Identify which cell holds the provided text, then report its [x, y] central coordinate. 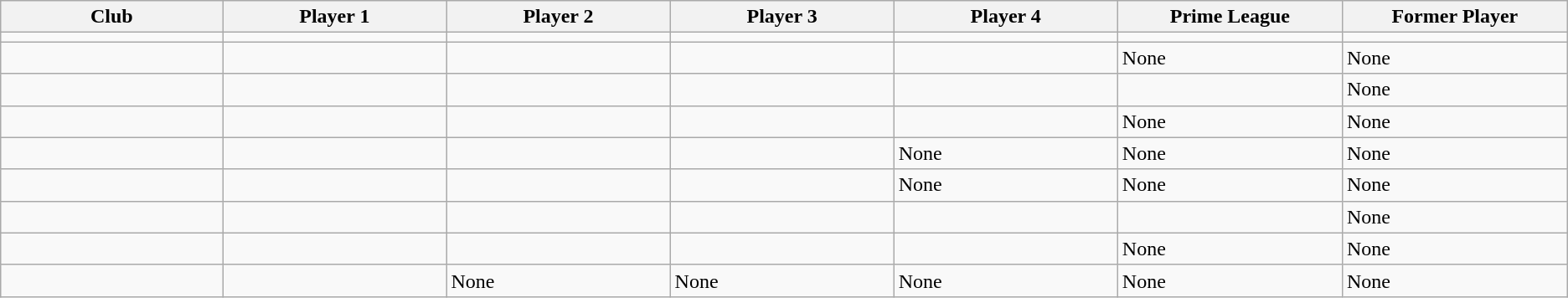
Player 4 [1005, 17]
Player 3 [782, 17]
Former Player [1454, 17]
Player 1 [335, 17]
Club [112, 17]
Player 2 [558, 17]
Prime League [1230, 17]
